Return (x, y) of the center of cell containing provided text 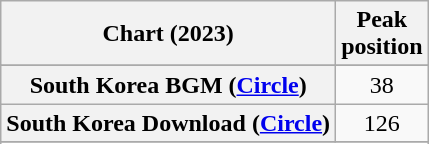
South Korea BGM (Circle) (168, 85)
Chart (2023) (168, 34)
South Korea Download (Circle) (168, 123)
38 (382, 85)
Peakposition (382, 34)
126 (382, 123)
